Extract the (x, y) coordinate from the center of the cell holding the provided text.  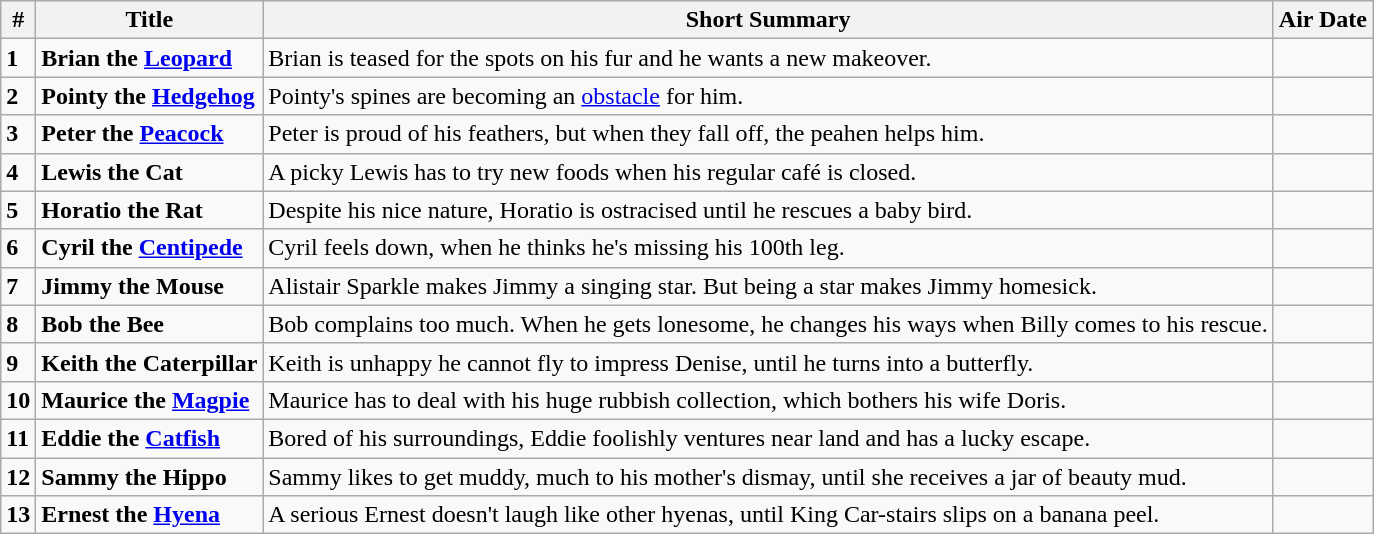
Cyril the Centipede (150, 248)
8 (18, 324)
Sammy the Hippo (150, 477)
A picky Lewis has to try new foods when his regular café is closed. (768, 172)
2 (18, 96)
1 (18, 58)
Despite his nice nature, Horatio is ostracised until he rescues a baby bird. (768, 210)
Bored of his surroundings, Eddie foolishly ventures near land and has a lucky escape. (768, 438)
9 (18, 362)
Pointy's spines are becoming an obstacle for him. (768, 96)
Eddie the Catfish (150, 438)
Keith the Caterpillar (150, 362)
Peter is proud of his feathers, but when they fall off, the peahen helps him. (768, 134)
Bob the Bee (150, 324)
Lewis the Cat (150, 172)
Maurice has to deal with his huge rubbish collection, which bothers his wife Doris. (768, 400)
10 (18, 400)
Short Summary (768, 20)
Air Date (1322, 20)
Title (150, 20)
Alistair Sparkle makes Jimmy a singing star. But being a star makes Jimmy homesick. (768, 286)
Brian the Leopard (150, 58)
3 (18, 134)
Bob complains too much. When he gets lonesome, he changes his ways when Billy comes to his rescue. (768, 324)
7 (18, 286)
11 (18, 438)
Peter the Peacock (150, 134)
Ernest the Hyena (150, 515)
A serious Ernest doesn't laugh like other hyenas, until King Car-stairs slips on a banana peel. (768, 515)
Keith is unhappy he cannot fly to impress Denise, until he turns into a butterfly. (768, 362)
4 (18, 172)
Brian is teased for the spots on his fur and he wants a new makeover. (768, 58)
Horatio the Rat (150, 210)
Sammy likes to get muddy, much to his mother's dismay, until she receives a jar of beauty mud. (768, 477)
12 (18, 477)
# (18, 20)
Pointy the Hedgehog (150, 96)
Cyril feels down, when he thinks he's missing his 100th leg. (768, 248)
5 (18, 210)
6 (18, 248)
Jimmy the Mouse (150, 286)
13 (18, 515)
Maurice the Magpie (150, 400)
